Find where the given text appears and provide that cell's center as (x, y) coordinate. 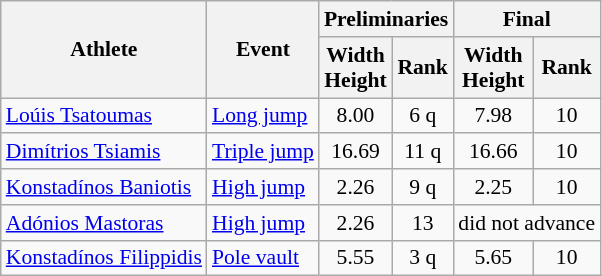
Loúis Tsatoumas (104, 116)
Long jump (263, 116)
16.69 (356, 152)
9 q (422, 187)
Triple jump (263, 152)
16.66 (493, 152)
2.25 (493, 187)
Final (526, 19)
Konstadínos Filippidis (104, 258)
Event (263, 50)
did not advance (526, 223)
3 q (422, 258)
Pole vault (263, 258)
5.65 (493, 258)
Dimítrios Tsiamis (104, 152)
7.98 (493, 116)
5.55 (356, 258)
Adónios Mastoras (104, 223)
Athlete (104, 50)
8.00 (356, 116)
6 q (422, 116)
Preliminaries (386, 19)
11 q (422, 152)
Konstadínos Baniotis (104, 187)
13 (422, 223)
